From the cell containing the given text, extract its center point as (x, y) coordinate. 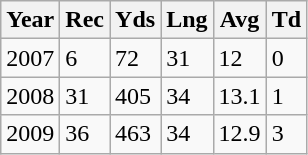
Rec (85, 20)
2009 (30, 134)
6 (85, 58)
0 (286, 58)
2007 (30, 58)
1 (286, 96)
3 (286, 134)
72 (136, 58)
Yds (136, 20)
12.9 (240, 134)
405 (136, 96)
36 (85, 134)
12 (240, 58)
Avg (240, 20)
2008 (30, 96)
Year (30, 20)
13.1 (240, 96)
Lng (187, 20)
Td (286, 20)
463 (136, 134)
